Pinpoint the cell where the given text exists, returning its (x, y) midpoint coordinate. 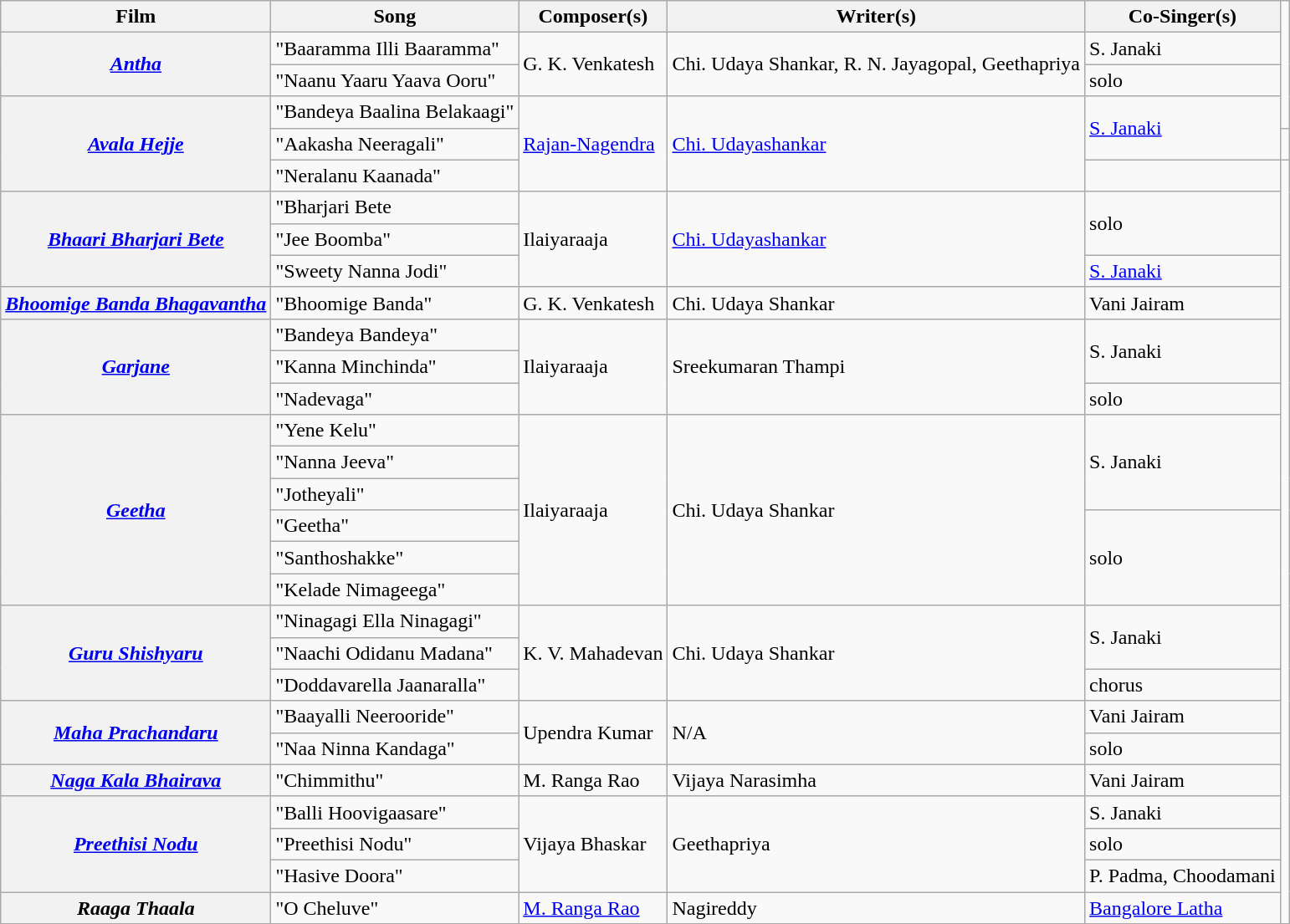
Song (395, 17)
Naga Kala Bhairava (136, 780)
Geetha (136, 510)
"Jee Boomba" (395, 239)
Raaga Thaala (136, 907)
"Bandeya Baalina Belakaagi" (395, 112)
"Preethisi Nodu" (395, 844)
Bangalore Latha (1183, 907)
"Naa Ninna Kandaga" (395, 748)
Co-Singer(s) (1183, 17)
"Neralanu Kaanada" (395, 176)
Nagireddy (877, 907)
Film (136, 17)
"Nanna Jeeva" (395, 462)
"Kanna Minchinda" (395, 366)
Geethapriya (877, 844)
Preethisi Nodu (136, 844)
Upendra Kumar (593, 733)
"Baaramma Illi Baaramma" (395, 48)
Vijaya Bhaskar (593, 844)
Maha Prachandaru (136, 733)
Guru Shishyaru (136, 653)
"Bandeya Bandeya" (395, 334)
Composer(s) (593, 17)
"Bharjari Bete (395, 207)
"Hasive Doora" (395, 876)
"Jotheyali" (395, 494)
"O Cheluve" (395, 907)
Chi. Udaya Shankar, R. N. Jayagopal, Geethapriya (877, 64)
"Balli Hoovigaasare" (395, 812)
"Kelade Nimageega" (395, 590)
"Bhoomige Banda" (395, 303)
"Naanu Yaaru Yaava Ooru" (395, 80)
P. Padma, Choodamani (1183, 876)
Sreekumaran Thampi (877, 366)
"Santhoshakke" (395, 558)
K. V. Mahadevan (593, 653)
"Naachi Odidanu Madana" (395, 653)
N/A (877, 733)
Bhaari Bharjari Bete (136, 239)
Garjane (136, 366)
"Baayalli Neerooride" (395, 717)
chorus (1183, 685)
Writer(s) (877, 17)
"Doddavarella Jaanaralla" (395, 685)
Antha (136, 64)
"Sweety Nanna Jodi" (395, 271)
"Yene Kelu" (395, 431)
"Geetha" (395, 526)
Avala Hejje (136, 144)
Rajan-Nagendra (593, 144)
"Nadevaga" (395, 399)
Vijaya Narasimha (877, 780)
"Ninagagi Ella Ninagagi" (395, 621)
"Chimmithu" (395, 780)
"Aakasha Neeragali" (395, 144)
Bhoomige Banda Bhagavantha (136, 303)
